Detect which cell encompasses the target text, then output its [X, Y] center coordinate. 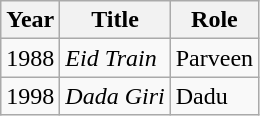
Parveen [214, 58]
Dadu [214, 96]
Year [30, 20]
Eid Train [115, 58]
Dada Giri [115, 96]
1998 [30, 96]
Role [214, 20]
Title [115, 20]
1988 [30, 58]
